Extract the (X, Y) coordinate from the center of the cell holding the provided text.  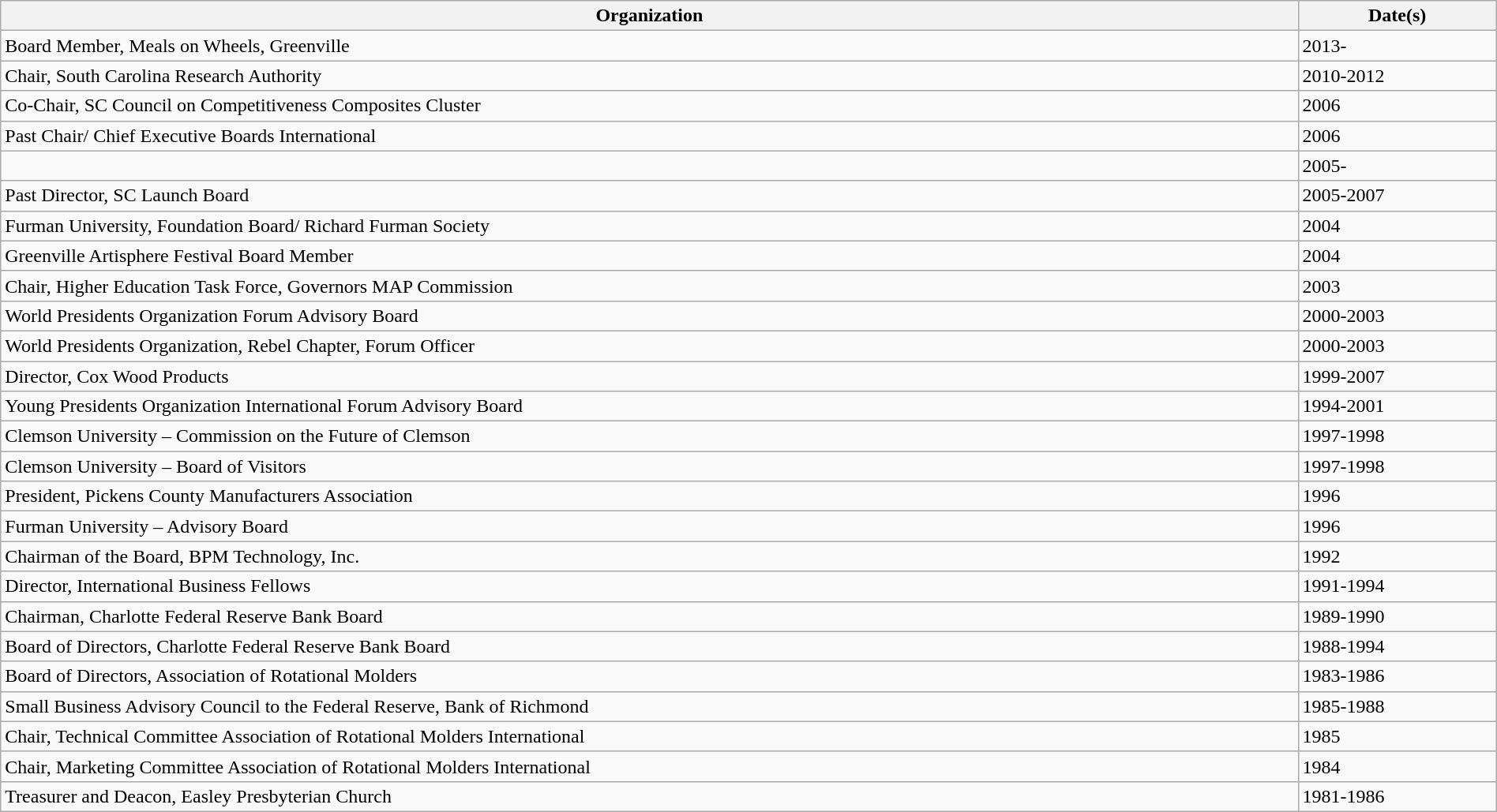
World Presidents Organization, Rebel Chapter, Forum Officer (649, 346)
Chairman, Charlotte Federal Reserve Bank Board (649, 616)
2010-2012 (1398, 76)
Chair, Marketing Committee Association of Rotational Molders International (649, 766)
1994-2001 (1398, 406)
Director, International Business Fellows (649, 586)
Treasurer and Deacon, Easley Presbyterian Church (649, 796)
Director, Cox Wood Products (649, 376)
Past Director, SC Launch Board (649, 196)
Board Member, Meals on Wheels, Greenville (649, 46)
2003 (1398, 286)
1988-1994 (1398, 646)
President, Pickens County Manufacturers Association (649, 496)
1981-1986 (1398, 796)
1992 (1398, 556)
Clemson University – Board of Visitors (649, 466)
1984 (1398, 766)
Furman University – Advisory Board (649, 526)
Date(s) (1398, 16)
1991-1994 (1398, 586)
Chair, Technical Committee Association of Rotational Molders International (649, 736)
2005- (1398, 166)
Furman University, Foundation Board/ Richard Furman Society (649, 226)
Greenville Artisphere Festival Board Member (649, 256)
1999-2007 (1398, 376)
Board of Directors, Charlotte Federal Reserve Bank Board (649, 646)
World Presidents Organization Forum Advisory Board (649, 316)
1989-1990 (1398, 616)
Past Chair/ Chief Executive Boards International (649, 136)
1985 (1398, 736)
Chair, Higher Education Task Force, Governors MAP Commission (649, 286)
1985-1988 (1398, 706)
Clemson University – Commission on the Future of Clemson (649, 436)
1983-1986 (1398, 676)
2005-2007 (1398, 196)
Chairman of the Board, BPM Technology, Inc. (649, 556)
Young Presidents Organization International Forum Advisory Board (649, 406)
2013- (1398, 46)
Chair, South Carolina Research Authority (649, 76)
Board of Directors, Association of Rotational Molders (649, 676)
Small Business Advisory Council to the Federal Reserve, Bank of Richmond (649, 706)
Organization (649, 16)
Co-Chair, SC Council on Competitiveness Composites Cluster (649, 106)
